From the cell containing the given text, extract its center point as [X, Y] coordinate. 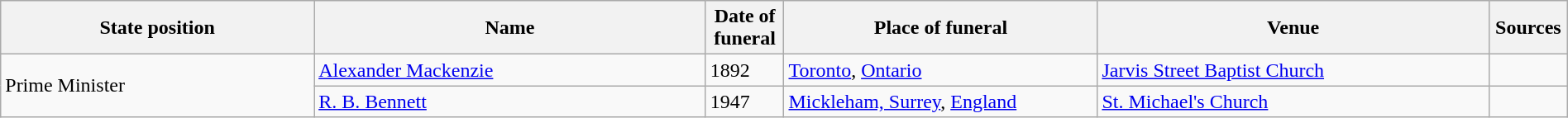
Date of funeral [744, 28]
Mickleham, Surrey, England [941, 101]
Name [510, 28]
St. Michael's Church [1293, 101]
1947 [744, 101]
Prime Minister [157, 86]
State position [157, 28]
1892 [744, 70]
R. B. Bennett [510, 101]
Jarvis Street Baptist Church [1293, 70]
Alexander Mackenzie [510, 70]
Toronto, Ontario [941, 70]
Place of funeral [941, 28]
Sources [1528, 28]
Venue [1293, 28]
